Return the [x, y] coordinate for the center point of the cell that contains the specified text.  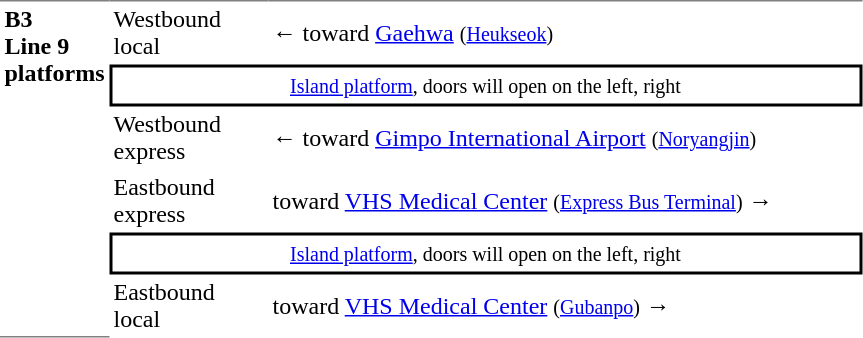
Eastbound local [188, 306]
Eastbound express [188, 202]
Westbound local [188, 32]
B3Line 9 platforms [54, 169]
← toward Gimpo International Airport (Noryangjin) [565, 138]
toward VHS Medical Center (Express Bus Terminal) → [565, 202]
toward VHS Medical Center (Gubanpo) → [565, 306]
Westbound express [188, 138]
← toward Gaehwa (Heukseok) [565, 32]
